Return (X, Y) of the center of cell containing provided text 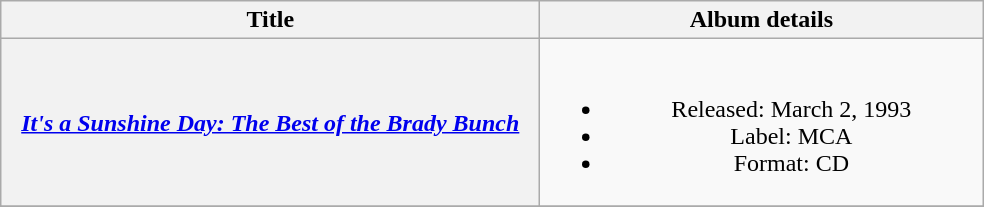
Released: March 2, 1993Label: MCA Format: CD (762, 122)
Album details (762, 20)
Title (270, 20)
It's a Sunshine Day: The Best of the Brady Bunch (270, 122)
